From the cell containing the given text, extract its center point as (x, y) coordinate. 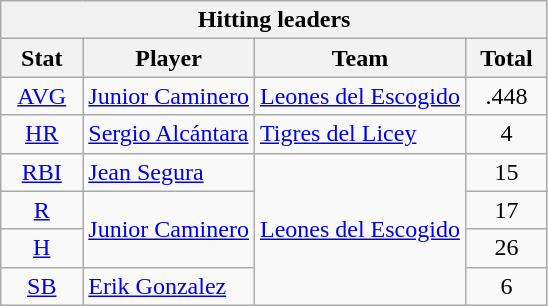
Tigres del Licey (360, 134)
RBI (42, 172)
Player (169, 58)
Erik Gonzalez (169, 286)
Hitting leaders (274, 20)
R (42, 210)
6 (506, 286)
Team (360, 58)
AVG (42, 96)
Stat (42, 58)
SB (42, 286)
Jean Segura (169, 172)
H (42, 248)
Sergio Alcántara (169, 134)
26 (506, 248)
4 (506, 134)
Total (506, 58)
.448 (506, 96)
HR (42, 134)
15 (506, 172)
17 (506, 210)
